Detect which cell encompasses the target text, then output its [X, Y] center coordinate. 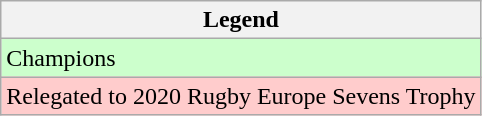
Legend [241, 20]
Champions [241, 58]
Relegated to 2020 Rugby Europe Sevens Trophy [241, 96]
